Search for the cell housing the specified text and yield its [X, Y] center coordinate. 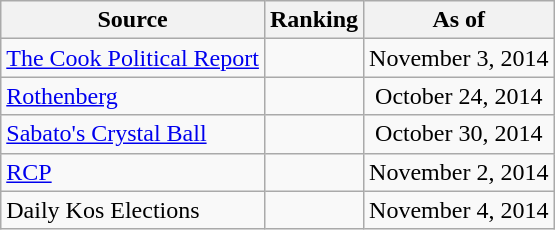
Ranking [314, 20]
Daily Kos Elections [133, 210]
October 24, 2014 [459, 96]
Source [133, 20]
Rothenberg [133, 96]
RCP [133, 172]
November 3, 2014 [459, 58]
The Cook Political Report [133, 58]
November 4, 2014 [459, 210]
October 30, 2014 [459, 134]
November 2, 2014 [459, 172]
Sabato's Crystal Ball [133, 134]
As of [459, 20]
